Extract the (x, y) coordinate from the center of the cell holding the provided text.  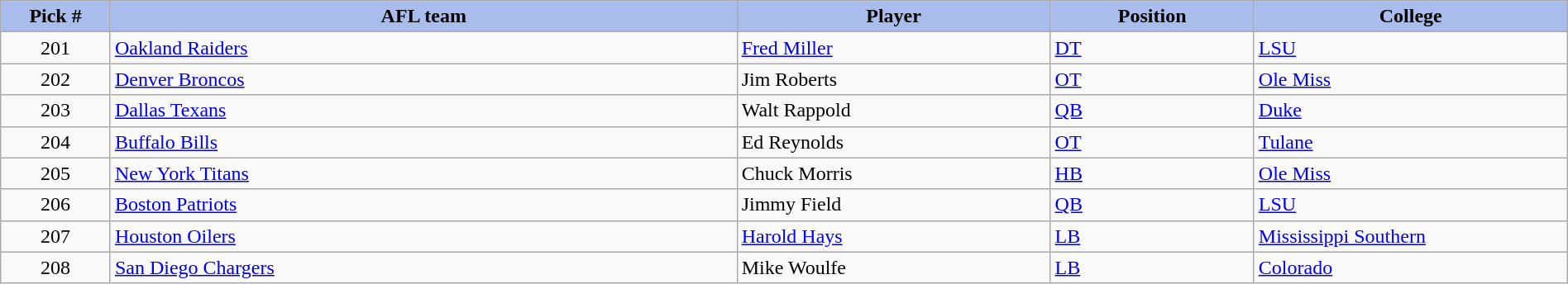
Jim Roberts (893, 79)
DT (1152, 48)
Position (1152, 17)
207 (56, 236)
Player (893, 17)
Buffalo Bills (423, 142)
HB (1152, 173)
Chuck Morris (893, 173)
Tulane (1411, 142)
203 (56, 111)
Mississippi Southern (1411, 236)
202 (56, 79)
Mike Woulfe (893, 267)
Pick # (56, 17)
Dallas Texans (423, 111)
New York Titans (423, 173)
Boston Patriots (423, 205)
Fred Miller (893, 48)
Colorado (1411, 267)
Denver Broncos (423, 79)
Harold Hays (893, 236)
Ed Reynolds (893, 142)
206 (56, 205)
San Diego Chargers (423, 267)
Oakland Raiders (423, 48)
AFL team (423, 17)
College (1411, 17)
205 (56, 173)
Jimmy Field (893, 205)
Walt Rappold (893, 111)
Houston Oilers (423, 236)
Duke (1411, 111)
201 (56, 48)
204 (56, 142)
208 (56, 267)
